Pinpoint the cell where the given text exists, returning its (x, y) midpoint coordinate. 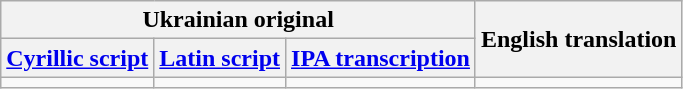
IPA transcription (381, 58)
Cyrillic script (78, 58)
Latin script (220, 58)
Ukrainian original (238, 20)
English translation (578, 39)
